Pinpoint the cell where the given text exists, returning its (x, y) midpoint coordinate. 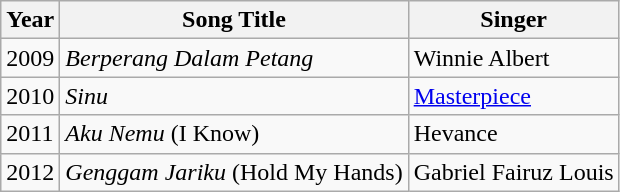
2010 (30, 96)
Aku Nemu (I Know) (234, 134)
Winnie Albert (514, 58)
2011 (30, 134)
2012 (30, 172)
Masterpiece (514, 96)
Song Title (234, 20)
2009 (30, 58)
Singer (514, 20)
Hevance (514, 134)
Gabriel Fairuz Louis (514, 172)
Berperang Dalam Petang (234, 58)
Year (30, 20)
Sinu (234, 96)
Genggam Jariku (Hold My Hands) (234, 172)
